Find where the given text appears and provide that cell's center as (X, Y) coordinate. 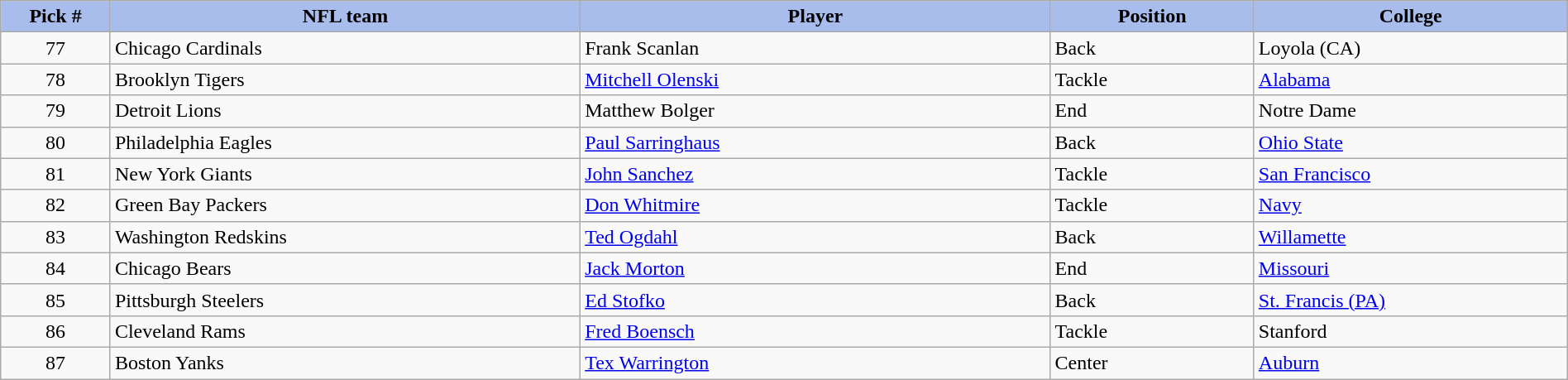
79 (56, 111)
Matthew Bolger (815, 111)
Ed Stofko (815, 300)
New York Giants (345, 174)
83 (56, 237)
Chicago Cardinals (345, 48)
Player (815, 17)
Navy (1411, 205)
87 (56, 363)
Boston Yanks (345, 363)
Green Bay Packers (345, 205)
Ohio State (1411, 142)
Alabama (1411, 79)
Cleveland Rams (345, 331)
84 (56, 268)
Mitchell Olenski (815, 79)
John Sanchez (815, 174)
St. Francis (PA) (1411, 300)
85 (56, 300)
Paul Sarringhaus (815, 142)
Pick # (56, 17)
86 (56, 331)
Jack Morton (815, 268)
Auburn (1411, 363)
78 (56, 79)
Center (1152, 363)
Missouri (1411, 268)
77 (56, 48)
Willamette (1411, 237)
Brooklyn Tigers (345, 79)
Tex Warrington (815, 363)
82 (56, 205)
80 (56, 142)
Ted Ogdahl (815, 237)
NFL team (345, 17)
Washington Redskins (345, 237)
Don Whitmire (815, 205)
Notre Dame (1411, 111)
San Francisco (1411, 174)
Stanford (1411, 331)
Position (1152, 17)
Detroit Lions (345, 111)
Philadelphia Eagles (345, 142)
College (1411, 17)
Loyola (CA) (1411, 48)
Chicago Bears (345, 268)
Pittsburgh Steelers (345, 300)
81 (56, 174)
Fred Boensch (815, 331)
Frank Scanlan (815, 48)
